For the text-containing cell, return its midpoint in (x, y) coordinate format. 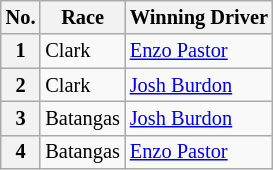
2 (21, 85)
Winning Driver (199, 17)
1 (21, 51)
3 (21, 118)
Race (82, 17)
4 (21, 152)
No. (21, 17)
